For the text-containing cell, return its midpoint in [x, y] coordinate format. 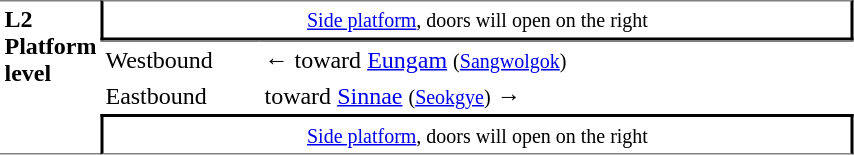
toward Sinnae (Seokgye) → [557, 96]
Eastbound [180, 96]
L2Platform level [50, 77]
Westbound [180, 59]
← toward Eungam (Sangwolgok) [557, 59]
